Find where the given text appears and provide that cell's center as [x, y] coordinate. 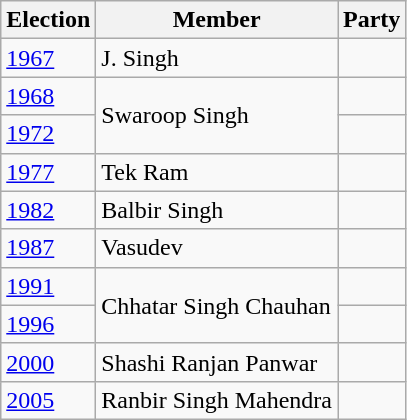
Chhatar Singh Chauhan [217, 305]
1967 [48, 58]
1987 [48, 248]
1972 [48, 134]
Tek Ram [217, 172]
1982 [48, 210]
Election [48, 20]
2005 [48, 400]
Balbir Singh [217, 210]
1968 [48, 96]
Ranbir Singh Mahendra [217, 400]
Vasudev [217, 248]
1996 [48, 324]
1991 [48, 286]
1977 [48, 172]
Member [217, 20]
2000 [48, 362]
Swaroop Singh [217, 115]
J. Singh [217, 58]
Party [372, 20]
Shashi Ranjan Panwar [217, 362]
